Return the (X, Y) coordinate for the center point of the cell that contains the specified text.  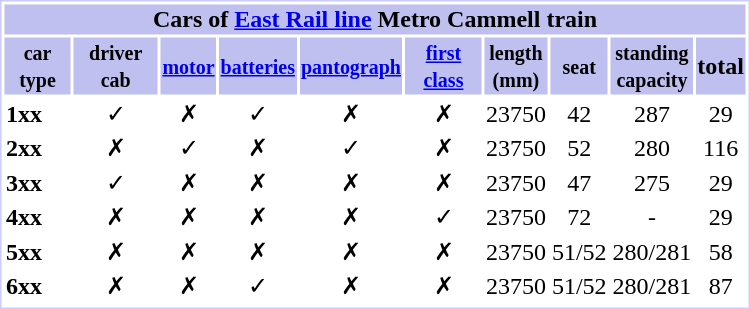
- (652, 217)
87 (721, 286)
batteries (258, 66)
72 (579, 217)
275 (652, 182)
5xx (37, 252)
total (721, 66)
2xx (37, 148)
1xx (37, 114)
Cars of East Rail line Metro Cammell train (374, 19)
3xx (37, 182)
6xx (37, 286)
motor (188, 66)
length(mm) (516, 66)
287 (652, 114)
47 (579, 182)
standingcapacity (652, 66)
4xx (37, 217)
pantograph (350, 66)
car type (37, 66)
58 (721, 252)
116 (721, 148)
seat (579, 66)
driver cab (116, 66)
52 (579, 148)
280 (652, 148)
42 (579, 114)
first class (443, 66)
